Search for the cell housing the specified text and yield its [x, y] center coordinate. 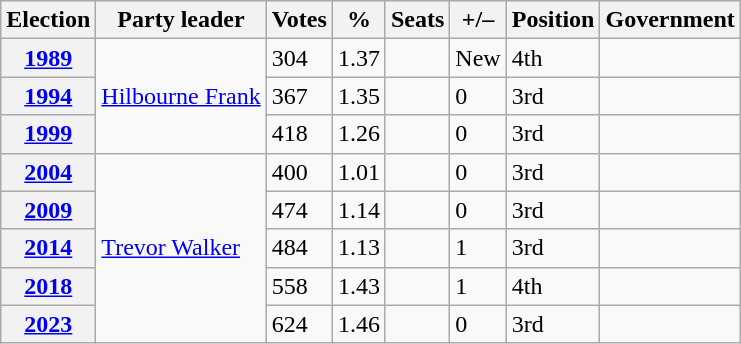
% [358, 20]
Seats [417, 20]
1.37 [358, 58]
624 [299, 324]
2023 [48, 324]
2014 [48, 248]
1.13 [358, 248]
400 [299, 172]
+/– [478, 20]
Trevor Walker [181, 248]
1994 [48, 96]
1.14 [358, 210]
558 [299, 286]
Votes [299, 20]
Hilbourne Frank [181, 96]
304 [299, 58]
2004 [48, 172]
474 [299, 210]
2009 [48, 210]
2018 [48, 286]
1.46 [358, 324]
1.43 [358, 286]
367 [299, 96]
1999 [48, 134]
Position [553, 20]
Election [48, 20]
418 [299, 134]
1.26 [358, 134]
1.01 [358, 172]
New [478, 58]
1989 [48, 58]
484 [299, 248]
Party leader [181, 20]
Government [670, 20]
1.35 [358, 96]
